Search for the cell housing the specified text and yield its (X, Y) center coordinate. 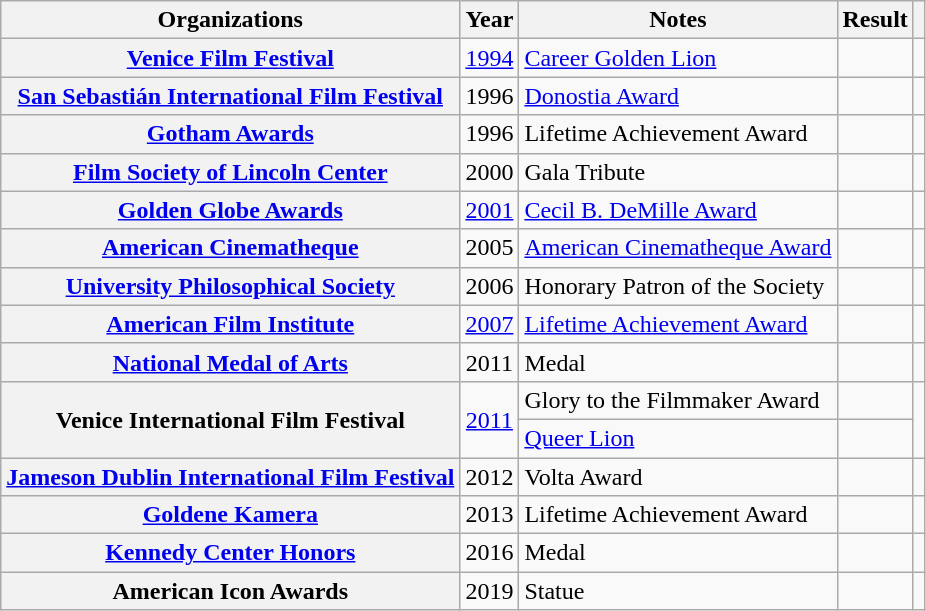
Organizations (230, 20)
Gotham Awards (230, 134)
2013 (490, 515)
San Sebastián International Film Festival (230, 96)
Goldene Kamera (230, 515)
Golden Globe Awards (230, 210)
Volta Award (678, 477)
American Cinematheque Award (678, 248)
Year (490, 20)
Career Golden Lion (678, 58)
2016 (490, 553)
2001 (490, 210)
Film Society of Lincoln Center (230, 172)
Gala Tribute (678, 172)
American Film Institute (230, 324)
Notes (678, 20)
2000 (490, 172)
1994 (490, 58)
Result (875, 20)
Cecil B. DeMille Award (678, 210)
2006 (490, 286)
2012 (490, 477)
National Medal of Arts (230, 362)
Honorary Patron of the Society (678, 286)
Kennedy Center Honors (230, 553)
University Philosophical Society (230, 286)
Venice International Film Festival (230, 419)
2019 (490, 591)
Statue (678, 591)
American Cinematheque (230, 248)
Donostia Award (678, 96)
Queer Lion (678, 438)
Venice Film Festival (230, 58)
American Icon Awards (230, 591)
Jameson Dublin International Film Festival (230, 477)
Glory to the Filmmaker Award (678, 400)
2007 (490, 324)
2005 (490, 248)
